From the cell containing the given text, extract its center point as (X, Y) coordinate. 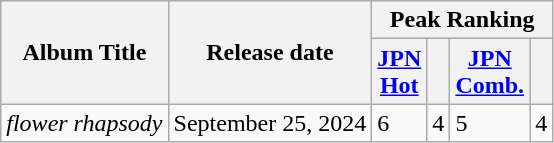
flower rhapsody (84, 123)
Album Title (84, 52)
5 (490, 123)
JPNHot (400, 72)
September 25, 2024 (270, 123)
JPNComb. (490, 72)
6 (400, 123)
Peak Ranking (462, 20)
Release date (270, 52)
